Detect which cell encompasses the target text, then output its [x, y] center coordinate. 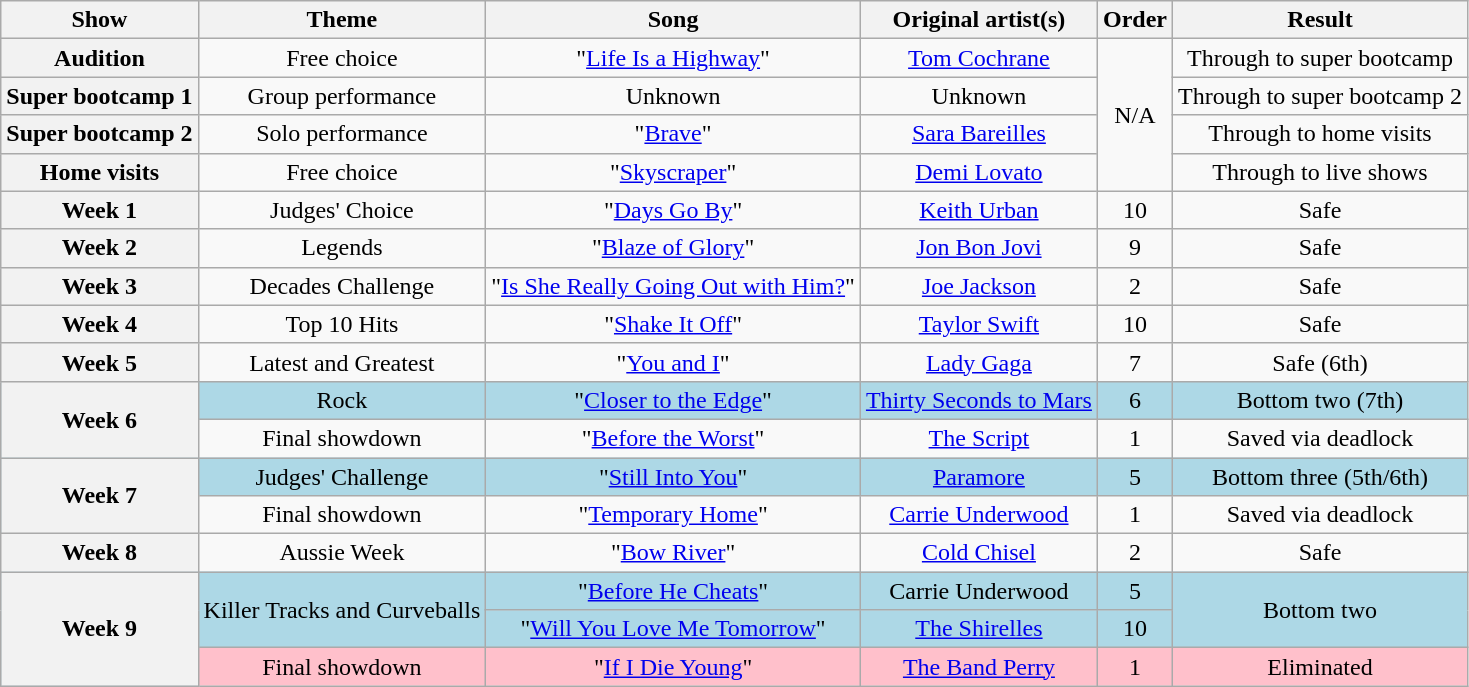
Solo performance [342, 134]
Home visits [100, 172]
Super bootcamp 1 [100, 96]
"You and I" [674, 362]
Theme [342, 20]
Original artist(s) [978, 20]
Super bootcamp 2 [100, 134]
Rock [342, 400]
Latest and Greatest [342, 362]
"Is She Really Going Out with Him?" [674, 286]
Week 4 [100, 324]
Bottom two (7th) [1320, 400]
Aussie Week [342, 553]
Through to home visits [1320, 134]
N/A [1134, 115]
"Still Into You" [674, 477]
Joe Jackson [978, 286]
Judges' Choice [342, 210]
Keith Urban [978, 210]
Thirty Seconds to Mars [978, 400]
Order [1134, 20]
"Brave" [674, 134]
Audition [100, 58]
Week 6 [100, 419]
"Closer to the Edge" [674, 400]
Paramore [978, 477]
Judges' Challenge [342, 477]
7 [1134, 362]
Legends [342, 248]
Lady Gaga [978, 362]
"Bow River" [674, 553]
Week 7 [100, 496]
"Blaze of Glory" [674, 248]
Through to super bootcamp 2 [1320, 96]
Through to super bootcamp [1320, 58]
Cold Chisel [978, 553]
The Band Perry [978, 667]
Killer Tracks and Curveballs [342, 610]
Decades Challenge [342, 286]
Tom Cochrane [978, 58]
Show [100, 20]
"Will You Love Me Tomorrow" [674, 629]
Week 9 [100, 629]
6 [1134, 400]
Demi Lovato [978, 172]
Bottom three (5th/6th) [1320, 477]
Group performance [342, 96]
"Before He Cheats" [674, 591]
"Before the Worst" [674, 438]
Through to live shows [1320, 172]
Week 3 [100, 286]
"Skyscraper" [674, 172]
Eliminated [1320, 667]
Safe (6th) [1320, 362]
The Script [978, 438]
Song [674, 20]
Week 5 [100, 362]
"Days Go By" [674, 210]
Top 10 Hits [342, 324]
Bottom two [1320, 610]
"Life Is a Highway" [674, 58]
Result [1320, 20]
9 [1134, 248]
Week 8 [100, 553]
Sara Bareilles [978, 134]
Jon Bon Jovi [978, 248]
Taylor Swift [978, 324]
The Shirelles [978, 629]
Week 1 [100, 210]
"Shake It Off" [674, 324]
"Temporary Home" [674, 515]
"If I Die Young" [674, 667]
Week 2 [100, 248]
